Detect which cell encompasses the target text, then output its [X, Y] center coordinate. 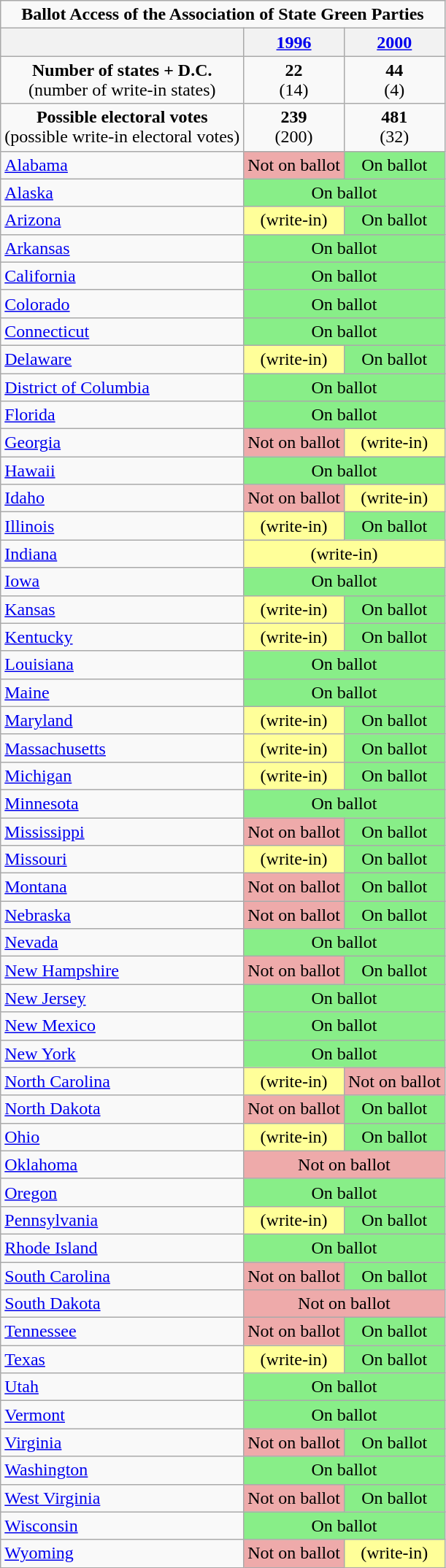
Hawaii [123, 471]
Alabama [123, 165]
New Mexico [123, 1026]
New Jersey [123, 998]
North Carolina [123, 1081]
Possible electoral votes(possible write-in electoral votes) [123, 127]
Pennsylvania [123, 1220]
Mississippi [123, 831]
Ohio [123, 1137]
Kansas [123, 609]
District of Columbia [123, 387]
North Dakota [123, 1109]
Maryland [123, 720]
Delaware [123, 359]
Arizona [123, 220]
Indiana [123, 554]
Kentucky [123, 637]
Maine [123, 692]
Nevada [123, 943]
Vermont [123, 1415]
Wisconsin [123, 1526]
Ballot Access of the Association of State Green Parties [223, 15]
New Hampshire [123, 970]
Michigan [123, 776]
Connecticut [123, 331]
Alaska [123, 193]
Idaho [123, 498]
South Carolina [123, 1276]
Texas [123, 1359]
Montana [123, 887]
2000 [394, 42]
Florida [123, 415]
44(4) [394, 80]
Oregon [123, 1192]
Illinois [123, 526]
239(200) [294, 127]
Washington [123, 1470]
West Virginia [123, 1498]
Tennessee [123, 1332]
South Dakota [123, 1304]
Massachusetts [123, 748]
Wyoming [123, 1553]
Georgia [123, 443]
New York [123, 1054]
Minnesota [123, 803]
Oklahoma [123, 1165]
Virginia [123, 1443]
Rhode Island [123, 1248]
Missouri [123, 860]
California [123, 276]
Iowa [123, 582]
Number of states + D.C.(number of write-in states) [123, 80]
Utah [123, 1387]
1996 [294, 42]
Nebraska [123, 915]
481(32) [394, 127]
22(14) [294, 80]
Louisiana [123, 665]
Arkansas [123, 248]
Colorado [123, 304]
